From the cell containing the given text, extract its center point as [X, Y] coordinate. 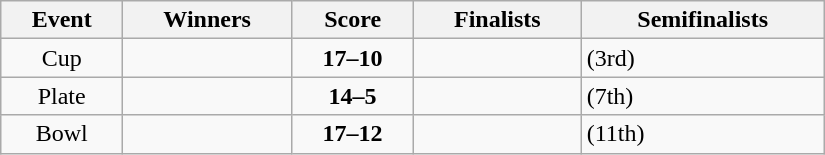
17–10 [353, 58]
Semifinalists [702, 20]
Plate [62, 96]
(7th) [702, 96]
Bowl [62, 134]
Winners [208, 20]
(11th) [702, 134]
(3rd) [702, 58]
Event [62, 20]
Finalists [498, 20]
17–12 [353, 134]
Score [353, 20]
14–5 [353, 96]
Cup [62, 58]
